Extract the (x, y) coordinate from the center of the cell holding the provided text.  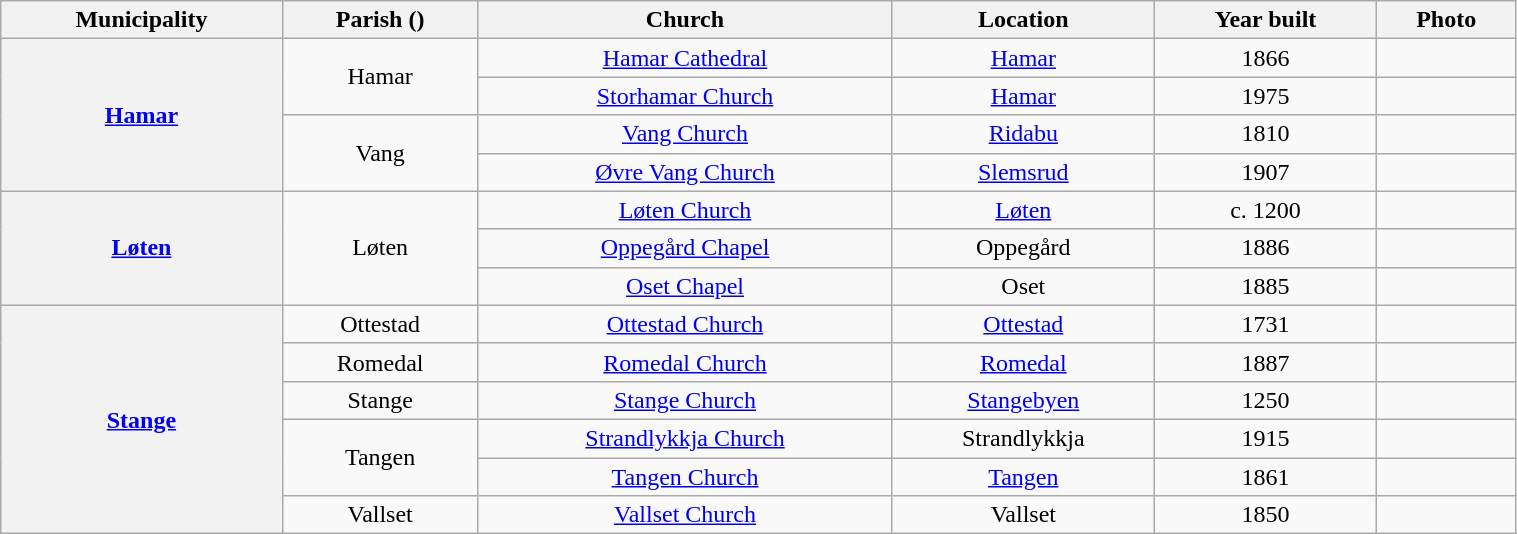
Strandlykkja (1024, 438)
Løten Church (685, 210)
Ridabu (1024, 134)
Romedal Church (685, 362)
1810 (1266, 134)
1915 (1266, 438)
Vang (380, 153)
Year built (1266, 20)
1850 (1266, 515)
Photo (1446, 20)
Tangen Church (685, 477)
Strandlykkja Church (685, 438)
Ottestad Church (685, 324)
Church (685, 20)
Oppegård Chapel (685, 248)
1866 (1266, 58)
1887 (1266, 362)
Vang Church (685, 134)
Oset (1024, 286)
1250 (1266, 400)
1885 (1266, 286)
c. 1200 (1266, 210)
1907 (1266, 172)
Location (1024, 20)
1731 (1266, 324)
Stangebyen (1024, 400)
Hamar Cathedral (685, 58)
Stange Church (685, 400)
Slemsrud (1024, 172)
Øvre Vang Church (685, 172)
Storhamar Church (685, 96)
1975 (1266, 96)
1861 (1266, 477)
Vallset Church (685, 515)
Parish () (380, 20)
Municipality (142, 20)
Oset Chapel (685, 286)
Oppegård (1024, 248)
1886 (1266, 248)
